Return the (x, y) coordinate for the center point of the cell that contains the specified text.  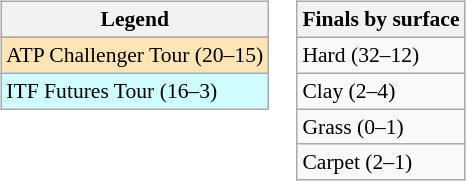
ITF Futures Tour (16–3) (134, 91)
Clay (2–4) (380, 91)
Grass (0–1) (380, 127)
Legend (134, 20)
Carpet (2–1) (380, 162)
ATP Challenger Tour (20–15) (134, 55)
Finals by surface (380, 20)
Hard (32–12) (380, 55)
